Find where the given text appears and provide that cell's center as [X, Y] coordinate. 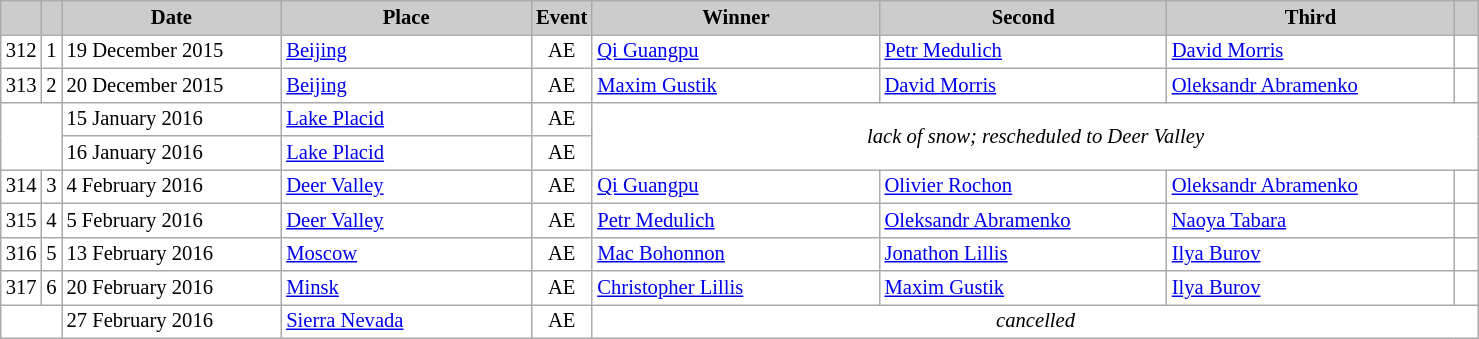
1 [51, 51]
lack of snow; rescheduled to Deer Valley [1035, 136]
6 [51, 287]
Moscow [406, 254]
20 February 2016 [172, 287]
Third [1310, 17]
Sierra Nevada [406, 321]
Place [406, 17]
Winner [736, 17]
Olivier Rochon [1024, 186]
317 [22, 287]
313 [22, 85]
Date [172, 17]
13 February 2016 [172, 254]
Minsk [406, 287]
3 [51, 186]
15 January 2016 [172, 119]
4 February 2016 [172, 186]
27 February 2016 [172, 321]
20 December 2015 [172, 85]
314 [22, 186]
cancelled [1035, 321]
Naoya Tabara [1310, 220]
Christopher Lillis [736, 287]
2 [51, 85]
Event [562, 17]
315 [22, 220]
316 [22, 254]
5 [51, 254]
Mac Bohonnon [736, 254]
Second [1024, 17]
19 December 2015 [172, 51]
Jonathon Lillis [1024, 254]
16 January 2016 [172, 153]
5 February 2016 [172, 220]
4 [51, 220]
312 [22, 51]
